Identify which cell holds the provided text, then report its [X, Y] central coordinate. 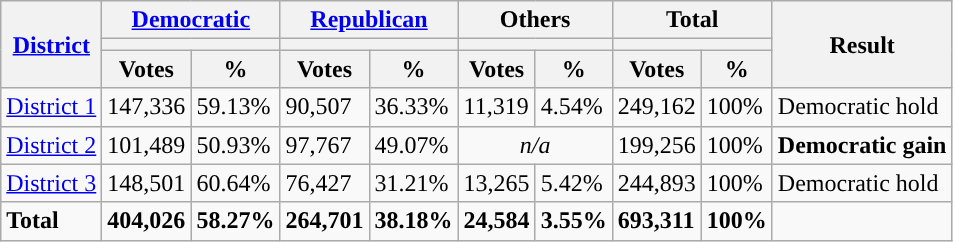
Result [862, 44]
147,336 [146, 107]
District 3 [52, 183]
36.33% [414, 107]
n/a [535, 145]
Democratic gain [862, 145]
49.07% [414, 145]
404,026 [146, 221]
60.64% [236, 183]
3.55% [574, 221]
24,584 [496, 221]
31.21% [414, 183]
244,893 [656, 183]
Republican [369, 20]
13,265 [496, 183]
97,767 [324, 145]
11,319 [496, 107]
76,427 [324, 183]
199,256 [656, 145]
District 2 [52, 145]
5.42% [574, 183]
58.27% [236, 221]
4.54% [574, 107]
Others [535, 20]
90,507 [324, 107]
249,162 [656, 107]
50.93% [236, 145]
Democratic [191, 20]
264,701 [324, 221]
District [52, 44]
101,489 [146, 145]
District 1 [52, 107]
38.18% [414, 221]
693,311 [656, 221]
59.13% [236, 107]
148,501 [146, 183]
